Determine the [x, y] coordinate at the center of the cell enclosing the given text.  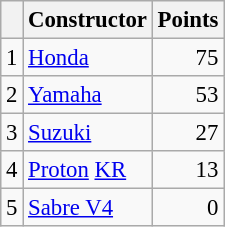
13 [188, 170]
Suzuki [88, 133]
27 [188, 133]
Proton KR [88, 170]
2 [12, 95]
Honda [88, 58]
5 [12, 208]
1 [12, 58]
75 [188, 58]
Yamaha [88, 95]
Sabre V4 [88, 208]
53 [188, 95]
Points [188, 20]
3 [12, 133]
0 [188, 208]
Constructor [88, 20]
4 [12, 170]
